Extract the (X, Y) coordinate from the center of the cell holding the provided text.  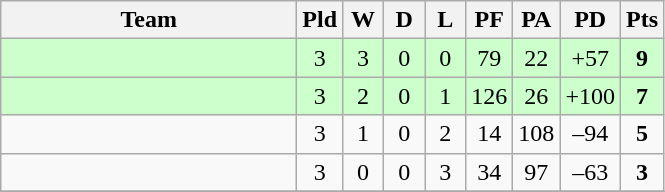
14 (490, 134)
5 (642, 134)
–63 (590, 172)
Pts (642, 20)
26 (536, 96)
126 (490, 96)
79 (490, 58)
34 (490, 172)
PD (590, 20)
D (404, 20)
Team (149, 20)
PA (536, 20)
Pld (320, 20)
PF (490, 20)
–94 (590, 134)
L (446, 20)
108 (536, 134)
97 (536, 172)
7 (642, 96)
W (364, 20)
9 (642, 58)
+100 (590, 96)
22 (536, 58)
+57 (590, 58)
